Scan for the cell matching the given text and deliver its (X, Y) coordinate at center. 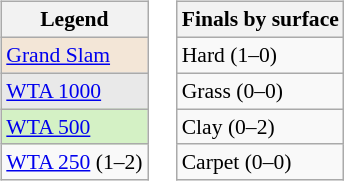
WTA 250 (1–2) (74, 162)
Legend (74, 20)
WTA 1000 (74, 91)
WTA 500 (74, 127)
Grand Slam (74, 55)
Finals by surface (260, 20)
Hard (1–0) (260, 55)
Clay (0–2) (260, 127)
Grass (0–0) (260, 91)
Carpet (0–0) (260, 162)
